For the text-containing cell, return its midpoint in [x, y] coordinate format. 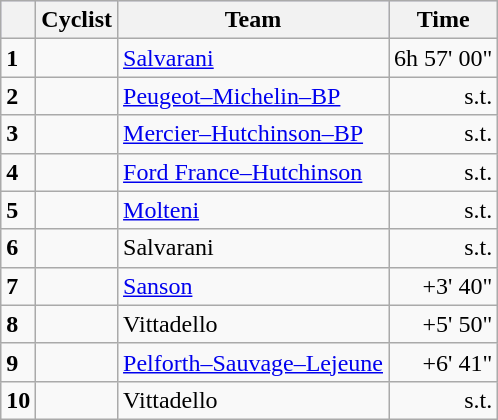
Team [254, 20]
Sanson [254, 286]
6 [18, 248]
4 [18, 172]
7 [18, 286]
Pelforth–Sauvage–Lejeune [254, 362]
9 [18, 362]
1 [18, 58]
Mercier–Hutchinson–BP [254, 134]
3 [18, 134]
+6' 41" [444, 362]
Molteni [254, 210]
Time [444, 20]
Peugeot–Michelin–BP [254, 96]
2 [18, 96]
+3' 40" [444, 286]
5 [18, 210]
10 [18, 400]
Cyclist [77, 20]
8 [18, 324]
+5' 50" [444, 324]
Ford France–Hutchinson [254, 172]
6h 57' 00" [444, 58]
